Return [x, y] of the center of cell containing provided text 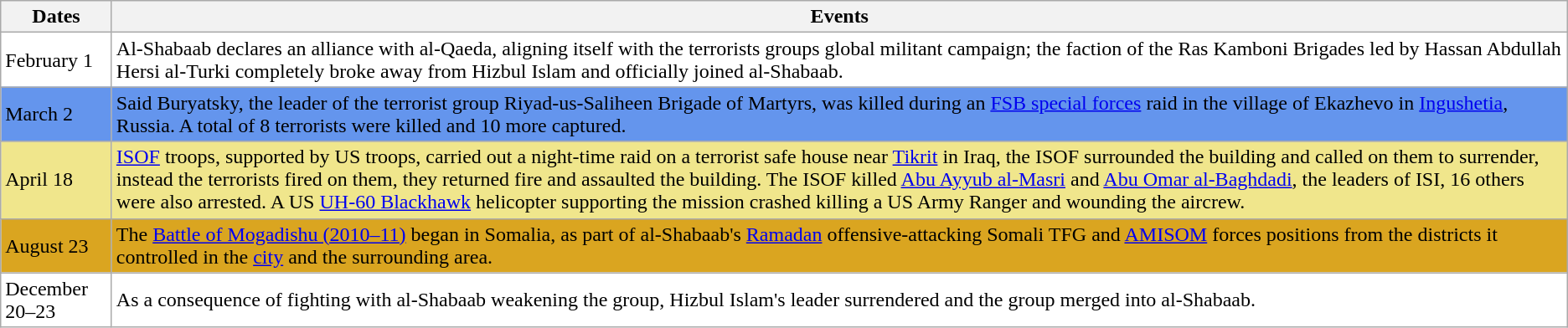
August 23 [57, 246]
March 2 [57, 114]
Events [839, 17]
As a consequence of fighting with al-Shabaab weakening the group, Hizbul Islam's leader surrendered and the group merged into al-Shabaab. [839, 300]
April 18 [57, 180]
February 1 [57, 60]
Dates [57, 17]
December 20–23 [57, 300]
